For the text-containing cell, return its midpoint in [X, Y] coordinate format. 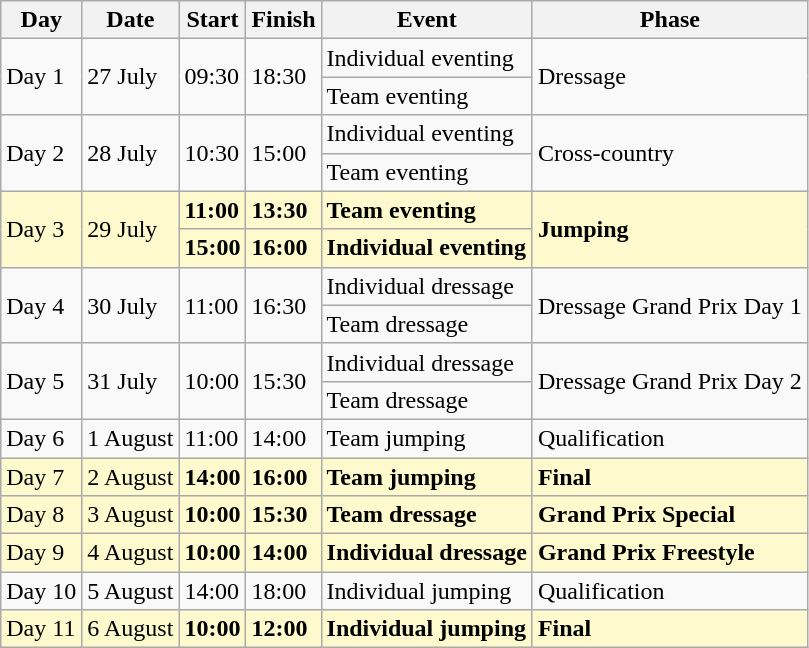
Cross-country [670, 153]
27 July [130, 77]
Day 7 [42, 477]
13:30 [284, 210]
2 August [130, 477]
10:30 [212, 153]
Dressage Grand Prix Day 1 [670, 305]
28 July [130, 153]
Start [212, 20]
6 August [130, 629]
29 July [130, 229]
Grand Prix Special [670, 515]
12:00 [284, 629]
Jumping [670, 229]
5 August [130, 591]
Dressage [670, 77]
Day 10 [42, 591]
Date [130, 20]
16:30 [284, 305]
30 July [130, 305]
18:00 [284, 591]
Finish [284, 20]
Day 4 [42, 305]
4 August [130, 553]
Day 9 [42, 553]
09:30 [212, 77]
Day 8 [42, 515]
18:30 [284, 77]
Event [426, 20]
Day 5 [42, 381]
Dressage Grand Prix Day 2 [670, 381]
Grand Prix Freestyle [670, 553]
Phase [670, 20]
Day [42, 20]
Day 1 [42, 77]
3 August [130, 515]
1 August [130, 438]
Day 3 [42, 229]
31 July [130, 381]
Day 11 [42, 629]
Day 2 [42, 153]
Day 6 [42, 438]
